Identify which cell holds the provided text, then report its (X, Y) central coordinate. 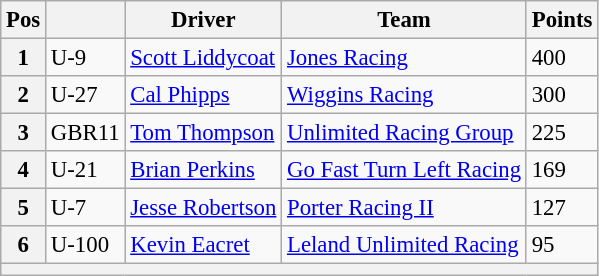
Driver (204, 20)
3 (24, 133)
Tom Thompson (204, 133)
Porter Racing II (404, 208)
Team (404, 20)
169 (562, 170)
Leland Unlimited Racing (404, 245)
U-27 (86, 95)
5 (24, 208)
95 (562, 245)
Kevin Eacret (204, 245)
2 (24, 95)
Jones Racing (404, 58)
U-21 (86, 170)
Pos (24, 20)
400 (562, 58)
127 (562, 208)
6 (24, 245)
GBR11 (86, 133)
Wiggins Racing (404, 95)
Cal Phipps (204, 95)
Brian Perkins (204, 170)
Go Fast Turn Left Racing (404, 170)
U-100 (86, 245)
Unlimited Racing Group (404, 133)
4 (24, 170)
U-9 (86, 58)
Points (562, 20)
Scott Liddycoat (204, 58)
225 (562, 133)
U-7 (86, 208)
1 (24, 58)
Jesse Robertson (204, 208)
300 (562, 95)
